Return (X, Y) of the center of cell containing provided text 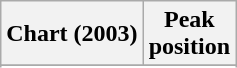
Chart (2003) (72, 34)
Peakposition (189, 34)
